Find where the given text appears and provide that cell's center as (X, Y) coordinate. 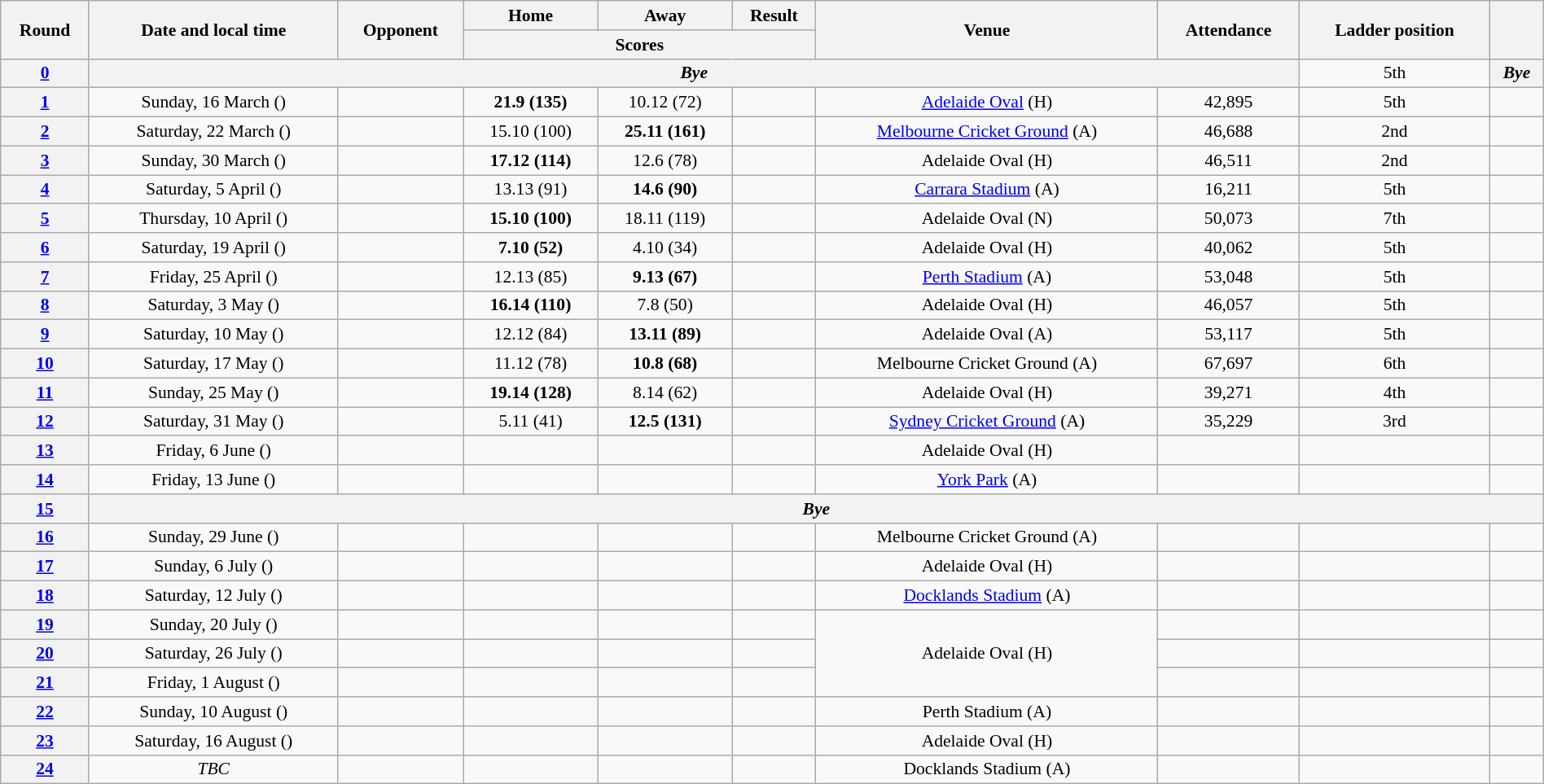
Scores (640, 45)
Saturday, 26 July () (213, 654)
18 (46, 596)
5.11 (41) (531, 422)
16.14 (110) (531, 305)
Sunday, 16 March () (213, 103)
Saturday, 10 May () (213, 335)
9 (46, 335)
40,062 (1228, 247)
Result (774, 15)
5 (46, 219)
12 (46, 422)
York Park (A) (987, 480)
12.12 (84) (531, 335)
21 (46, 683)
13 (46, 451)
17.12 (114) (531, 160)
16 (46, 537)
Sunday, 20 July () (213, 624)
Friday, 6 June () (213, 451)
19.14 (128) (531, 392)
3rd (1394, 422)
19 (46, 624)
46,688 (1228, 132)
4th (1394, 392)
Thursday, 10 April () (213, 219)
67,697 (1228, 364)
23 (46, 741)
Sunday, 25 May () (213, 392)
7.8 (50) (665, 305)
7 (46, 277)
Date and local time (213, 29)
1 (46, 103)
10.12 (72) (665, 103)
11.12 (78) (531, 364)
Attendance (1228, 29)
Saturday, 22 March () (213, 132)
13.13 (91) (531, 190)
Sunday, 30 March () (213, 160)
46,057 (1228, 305)
6th (1394, 364)
12.13 (85) (531, 277)
7.10 (52) (531, 247)
10 (46, 364)
4.10 (34) (665, 247)
15 (46, 509)
8.14 (62) (665, 392)
Sunday, 6 July () (213, 567)
35,229 (1228, 422)
Away (665, 15)
25.11 (161) (665, 132)
42,895 (1228, 103)
11 (46, 392)
Saturday, 19 April () (213, 247)
Sydney Cricket Ground (A) (987, 422)
13.11 (89) (665, 335)
Saturday, 5 April () (213, 190)
12.6 (78) (665, 160)
Friday, 13 June () (213, 480)
0 (46, 73)
4 (46, 190)
17 (46, 567)
22 (46, 712)
24 (46, 769)
9.13 (67) (665, 277)
Ladder position (1394, 29)
20 (46, 654)
Venue (987, 29)
39,271 (1228, 392)
Carrara Stadium (A) (987, 190)
Adelaide Oval (A) (987, 335)
21.9 (135) (531, 103)
18.11 (119) (665, 219)
Saturday, 16 August () (213, 741)
12.5 (131) (665, 422)
6 (46, 247)
3 (46, 160)
Friday, 1 August () (213, 683)
14.6 (90) (665, 190)
Opponent (401, 29)
Saturday, 12 July () (213, 596)
Saturday, 17 May () (213, 364)
Saturday, 3 May () (213, 305)
Round (46, 29)
TBC (213, 769)
16,211 (1228, 190)
Home (531, 15)
50,073 (1228, 219)
53,117 (1228, 335)
Friday, 25 April () (213, 277)
53,048 (1228, 277)
8 (46, 305)
Sunday, 29 June () (213, 537)
10.8 (68) (665, 364)
46,511 (1228, 160)
Adelaide Oval (N) (987, 219)
2 (46, 132)
7th (1394, 219)
Sunday, 10 August () (213, 712)
Saturday, 31 May () (213, 422)
14 (46, 480)
